Find where the given text appears and provide that cell's center as [X, Y] coordinate. 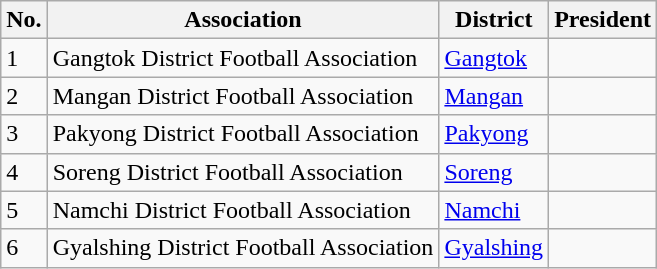
4 [24, 172]
Namchi District Football Association [243, 210]
1 [24, 58]
District [494, 20]
Gyalshing [494, 248]
President [603, 20]
5 [24, 210]
Mangan [494, 96]
Mangan District Football Association [243, 96]
Soreng District Football Association [243, 172]
Association [243, 20]
No. [24, 20]
6 [24, 248]
3 [24, 134]
Pakyong [494, 134]
Namchi [494, 210]
Gangtok District Football Association [243, 58]
2 [24, 96]
Soreng [494, 172]
Gangtok [494, 58]
Pakyong District Football Association [243, 134]
Gyalshing District Football Association [243, 248]
